Pinpoint the cell where the given text exists, returning its [x, y] midpoint coordinate. 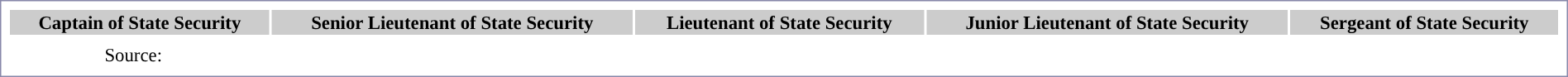
Captain of State Security [140, 22]
Senior Lieutenant of State Security [452, 22]
Sergeant of State Security [1424, 22]
Lieutenant of State Security [779, 22]
Junior Lieutenant of State Security [1107, 22]
Source: [133, 55]
